Scan for the cell matching the given text and deliver its [X, Y] coordinate at center. 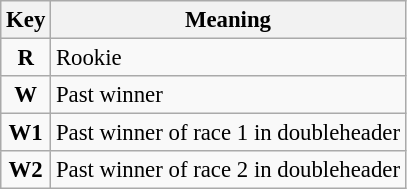
Rookie [228, 58]
R [26, 58]
Past winner of race 1 in doubleheader [228, 133]
W1 [26, 133]
Meaning [228, 20]
Past winner [228, 95]
Key [26, 20]
W2 [26, 170]
W [26, 95]
Past winner of race 2 in doubleheader [228, 170]
